Search for the cell housing the specified text and yield its [x, y] center coordinate. 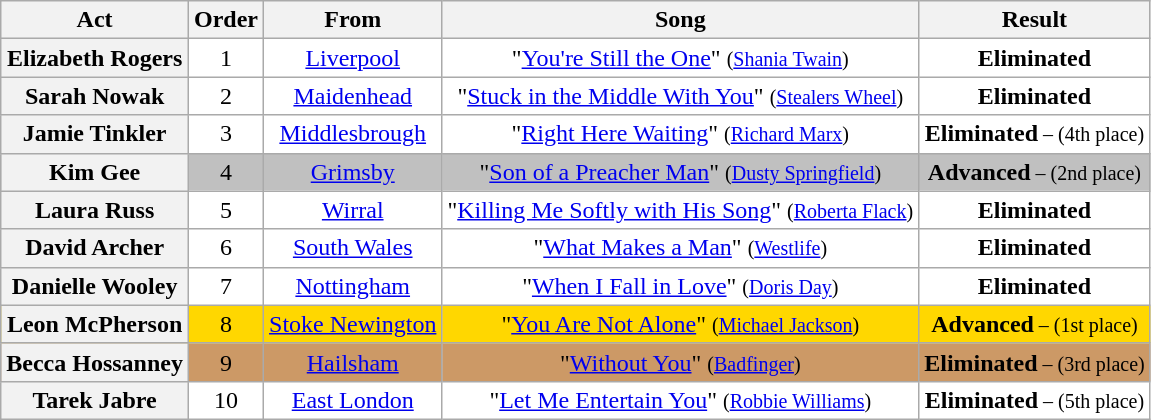
Song [680, 20]
Eliminated – (4th place) [1035, 134]
Hailsham [353, 362]
3 [226, 134]
Leon McPherson [95, 324]
Nottingham [353, 286]
Advanced – (2nd place) [1035, 172]
"Son of a Preacher Man" (Dusty Springfield) [680, 172]
4 [226, 172]
"Without You" (Badfinger) [680, 362]
"When I Fall in Love" (Doris Day) [680, 286]
Laura Russ [95, 210]
Middlesbrough [353, 134]
9 [226, 362]
Sarah Nowak [95, 96]
Wirral [353, 210]
Kim Gee [95, 172]
David Archer [95, 248]
2 [226, 96]
Becca Hossanney [95, 362]
East London [353, 400]
"Let Me Entertain You" (Robbie Williams) [680, 400]
"Killing Me Softly with His Song" (Roberta Flack) [680, 210]
Eliminated – (3rd place) [1035, 362]
Stoke Newington [353, 324]
Liverpool [353, 58]
From [353, 20]
Elizabeth Rogers [95, 58]
5 [226, 210]
"Stuck in the Middle With You" (Stealers Wheel) [680, 96]
"What Makes a Man" (Westlife) [680, 248]
Order [226, 20]
Tarek Jabre [95, 400]
8 [226, 324]
Act [95, 20]
"You're Still the One" (Shania Twain) [680, 58]
Eliminated – (5th place) [1035, 400]
South Wales [353, 248]
10 [226, 400]
Danielle Wooley [95, 286]
7 [226, 286]
"You Are Not Alone" (Michael Jackson) [680, 324]
Grimsby [353, 172]
Maidenhead [353, 96]
6 [226, 248]
"Right Here Waiting" (Richard Marx) [680, 134]
1 [226, 58]
Result [1035, 20]
Jamie Tinkler [95, 134]
Advanced – (1st place) [1035, 324]
